Capture the cell that displays the provided text and extract its (x, y) central coordinate. 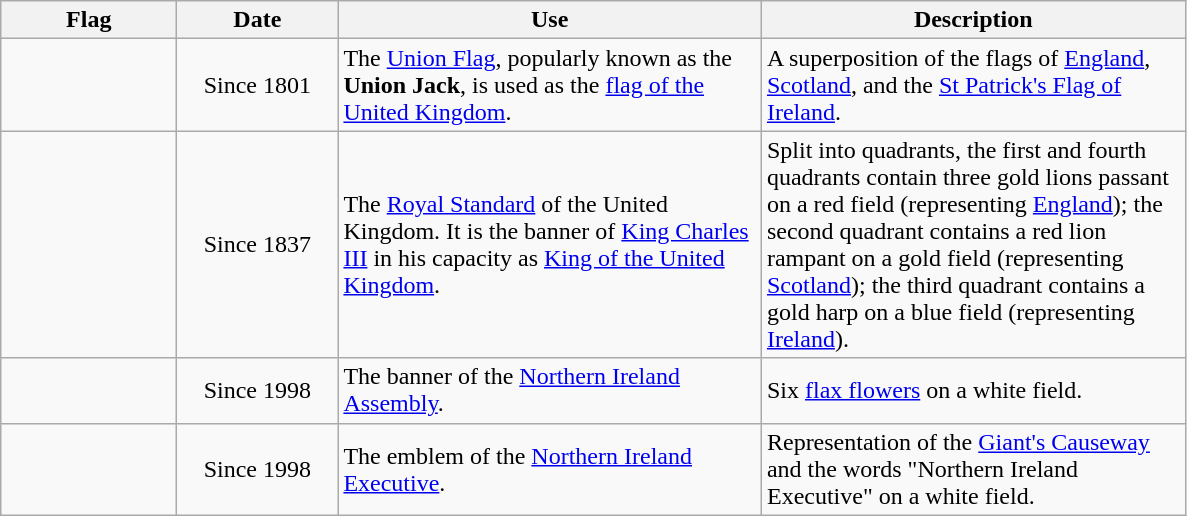
Flag (89, 20)
A superposition of the flags of England, Scotland, and the St Patrick's Flag of Ireland. (973, 85)
Since 1801 (258, 85)
The banner of the Northern Ireland Assembly. (550, 390)
The emblem of the Northern Ireland Executive. (550, 469)
Representation of the Giant's Causeway and the words "Northern Ireland Executive" on a white field. (973, 469)
The Royal Standard of the United Kingdom. It is the banner of King Charles III in his capacity as King of the United Kingdom. (550, 244)
Six flax flowers on a white field. (973, 390)
Use (550, 20)
Description (973, 20)
Since 1837 (258, 244)
Date (258, 20)
The Union Flag, popularly known as the Union Jack, is used as the flag of the United Kingdom. (550, 85)
